Output the (X, Y) coordinate of the center of the cell containing the given text.  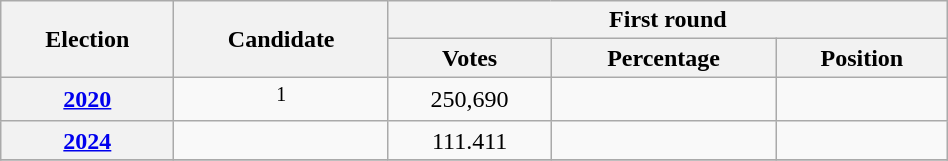
2024 (88, 140)
2020 (88, 100)
250,690 (469, 100)
Votes (469, 58)
111.411 (469, 140)
Position (862, 58)
Election (88, 39)
1 (282, 100)
First round (668, 20)
Candidate (282, 39)
Percentage (664, 58)
